Locate the cell with the specified text and output its [x, y] center coordinate. 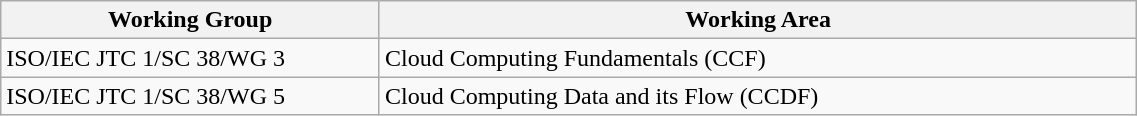
ISO/IEC JTC 1/SC 38/WG 5 [190, 96]
Working Area [758, 20]
Cloud Computing Data and its Flow (CCDF) [758, 96]
Cloud Computing Fundamentals (CCF) [758, 58]
Working Group [190, 20]
ISO/IEC JTC 1/SC 38/WG 3 [190, 58]
